Scan for the cell matching the given text and deliver its (X, Y) coordinate at center. 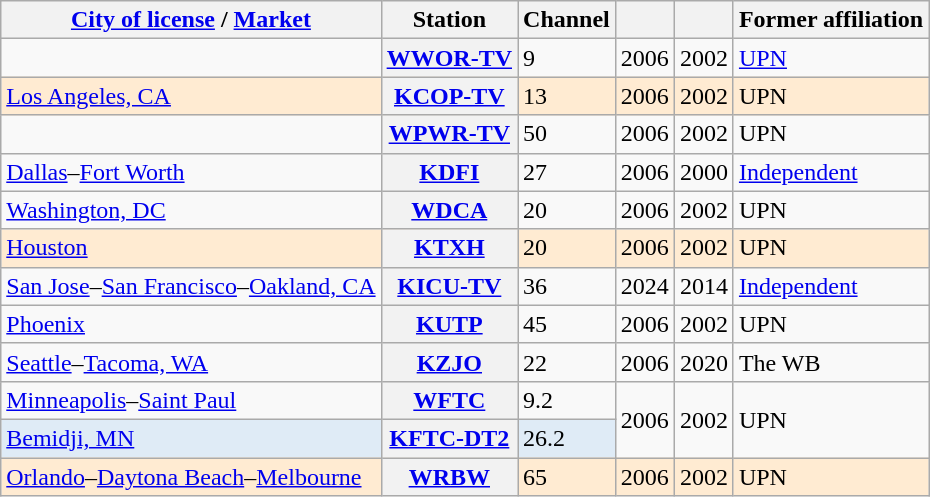
Former affiliation (830, 20)
Seattle–Tacoma, WA (191, 362)
Dallas–Fort Worth (191, 172)
27 (567, 172)
KFTC-DT2 (449, 438)
Phoenix (191, 324)
2024 (644, 286)
Station (449, 20)
2000 (704, 172)
36 (567, 286)
22 (567, 362)
Channel (567, 20)
9.2 (567, 400)
9 (567, 58)
Minneapolis–Saint Paul (191, 400)
Houston (191, 248)
KZJO (449, 362)
13 (567, 96)
Bemidji, MN (191, 438)
WRBW (449, 477)
2014 (704, 286)
2020 (704, 362)
50 (567, 134)
WDCA (449, 210)
WPWR-TV (449, 134)
45 (567, 324)
65 (567, 477)
The WB (830, 362)
City of license / Market (191, 20)
WFTC (449, 400)
KDFI (449, 172)
San Jose–San Francisco–Oakland, CA (191, 286)
KUTP (449, 324)
WWOR-TV (449, 58)
Orlando–Daytona Beach–Melbourne (191, 477)
KICU-TV (449, 286)
KCOP-TV (449, 96)
Los Angeles, CA (191, 96)
KTXH (449, 248)
Washington, DC (191, 210)
26.2 (567, 438)
